Return (x, y) of the center of cell containing provided text 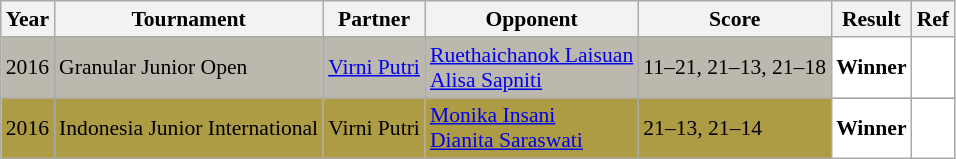
Granular Junior Open (188, 68)
Partner (374, 19)
Opponent (532, 19)
Ruethaichanok Laisuan Alisa Sapniti (532, 68)
Monika Insani Dianita Saraswati (532, 128)
11–21, 21–13, 21–18 (734, 68)
Tournament (188, 19)
Indonesia Junior International (188, 128)
21–13, 21–14 (734, 128)
Result (872, 19)
Ref (933, 19)
Score (734, 19)
Year (28, 19)
